Pinpoint the cell where the given text exists, returning its [X, Y] midpoint coordinate. 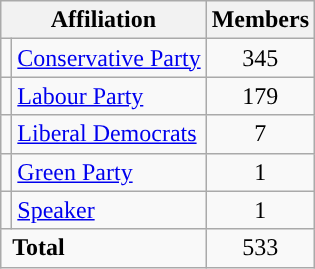
Labour Party [109, 96]
345 [260, 58]
Green Party [109, 172]
Members [260, 20]
Liberal Democrats [109, 134]
7 [260, 134]
Total [104, 248]
Speaker [109, 210]
Conservative Party [109, 58]
Affiliation [104, 20]
533 [260, 248]
179 [260, 96]
